Pinpoint the cell where the given text exists, returning its [X, Y] midpoint coordinate. 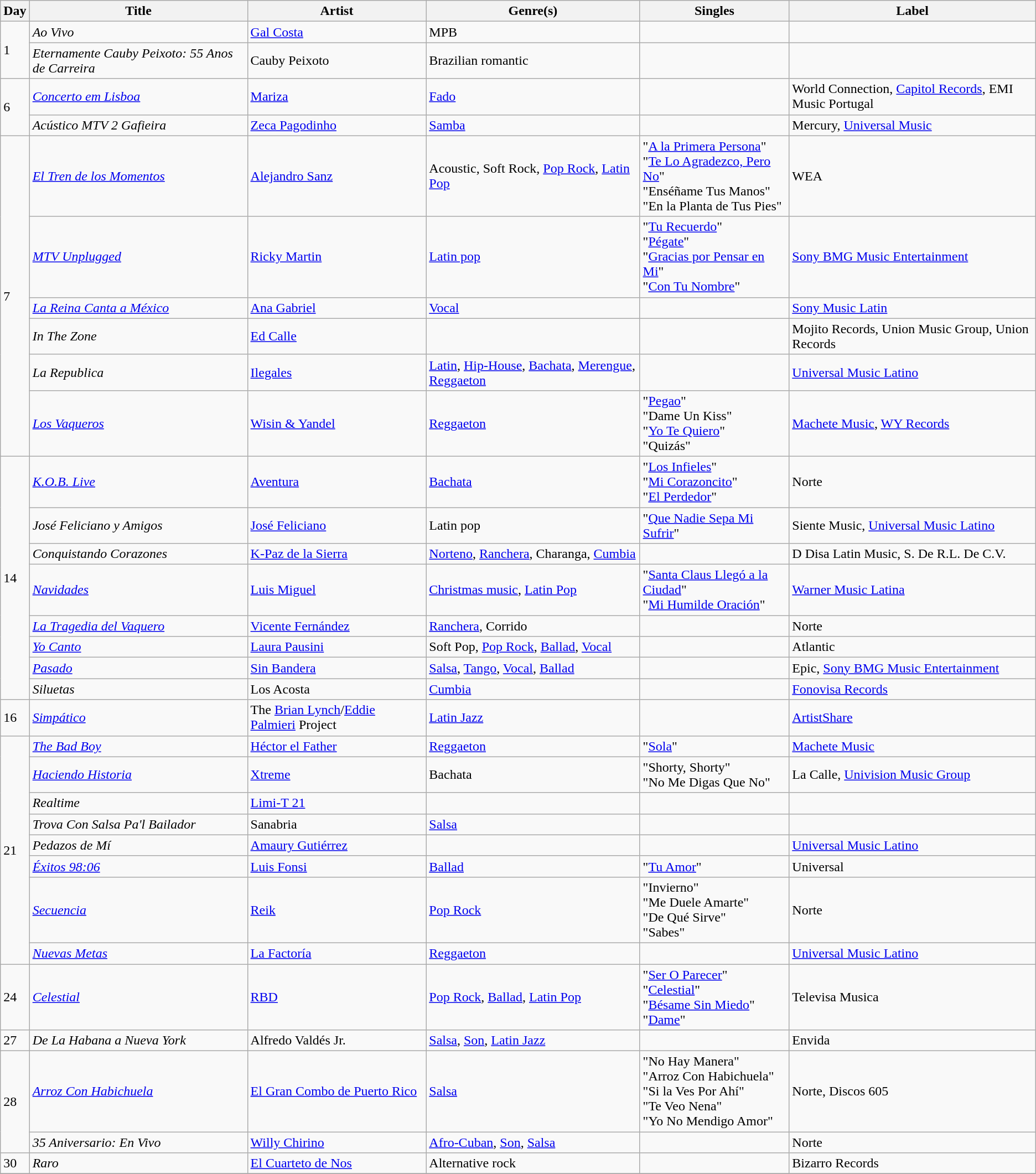
Nuevas Metas [138, 953]
Televisa Musica [912, 997]
"No Hay Manera""Arroz Con Habichuela""Si la Ves Por Ahí""Te Veo Nena""Yo No Mendigo Amor" [714, 1092]
Artist [336, 11]
Simpático [138, 717]
Los Acosta [336, 689]
Norteno, Ranchera, Charanga, Cumbia [533, 554]
"Que Nadie Sepa Mi Sufrir" [714, 525]
In The Zone [138, 337]
Navidades [138, 590]
La Reina Canta a México [138, 308]
WEA [912, 176]
Salsa, Tango, Vocal, Ballad [533, 668]
K-Paz de la Sierra [336, 554]
Pop Rock [533, 910]
Secuencia [138, 910]
The Brian Lynch/Eddie Palmieri Project [336, 717]
Héctor el Father [336, 746]
Laura Pausini [336, 647]
Éxitos 98:06 [138, 866]
Alfredo Valdés Jr. [336, 1041]
Mojito Records, Union Music Group, Union Records [912, 337]
Ao Vivo [138, 32]
Afro-Cuban, Son, Salsa [533, 1142]
World Connection, Capitol Records, EMI Music Portugal [912, 96]
Machete Music, WY Records [912, 423]
Cumbia [533, 689]
Siente Music, Universal Music Latino [912, 525]
Amaury Gutiérrez [336, 845]
Xtreme [336, 775]
"Tu Recuerdo""Pégate""Gracias por Pensar en Mi""Con Tu Nombre" [714, 257]
Alejandro Sanz [336, 176]
Ballad [533, 866]
Atlantic [912, 647]
Universal [912, 866]
Trova Con Salsa Pa'l Bailador [138, 824]
Pedazos de Mí [138, 845]
Sony BMG Music Entertainment [912, 257]
Haciendo Historia [138, 775]
El Tren de los Momentos [138, 176]
27 [15, 1041]
Fonovisa Records [912, 689]
"Ser O Parecer""Celestial""Bésame Sin Miedo""Dame" [714, 997]
Norte, Discos 605 [912, 1092]
Conquistando Corazones [138, 554]
Luis Miguel [336, 590]
30 [15, 1163]
MTV Unplugged [138, 257]
24 [15, 997]
Luis Fonsi [336, 866]
De La Habana a Nueva York [138, 1041]
Vicente Fernández [336, 626]
Wisin & Yandel [336, 423]
RBD [336, 997]
1 [15, 50]
21 [15, 850]
Gal Costa [336, 32]
D Disa Latin Music, S. De R.L. De C.V. [912, 554]
Label [912, 11]
Ilegales [336, 372]
Machete Music [912, 746]
Zeca Pagodinho [336, 125]
7 [15, 296]
Vocal [533, 308]
28 [15, 1102]
Siluetas [138, 689]
Reik [336, 910]
"Shorty, Shorty""No Me Digas Que No" [714, 775]
"Tu Amor" [714, 866]
"Santa Claus Llegó a la Ciudad""Mi Humilde Oración" [714, 590]
El Cuarteto de Nos [336, 1163]
Ed Calle [336, 337]
Concerto em Lisboa [138, 96]
José Feliciano [336, 525]
Aventura [336, 482]
"Sola" [714, 746]
14 [15, 578]
La Calle, Univision Music Group [912, 775]
Soft Pop, Pop Rock, Ballad, Vocal [533, 647]
16 [15, 717]
Samba [533, 125]
The Bad Boy [138, 746]
Sony Music Latin [912, 308]
La Republica [138, 372]
Ricky Martin [336, 257]
Realtime [138, 803]
Los Vaqueros [138, 423]
K.O.B. Live [138, 482]
35 Aniversario: En Vivo [138, 1142]
Mercury, Universal Music [912, 125]
Cauby Peixoto [336, 61]
Latin Jazz [533, 717]
Brazilian romantic [533, 61]
Ana Gabriel [336, 308]
Epic, Sony BMG Music Entertainment [912, 668]
Envida [912, 1041]
Fado [533, 96]
Ranchera, Corrido [533, 626]
Willy Chirino [336, 1142]
El Gran Combo de Puerto Rico [336, 1092]
"Los Infieles""Mi Corazoncito""El Perdedor" [714, 482]
Yo Canto [138, 647]
Sanabria [336, 824]
Singles [714, 11]
"A la Primera Persona""Te Lo Agradezco, Pero No""Enséñame Tus Manos""En la Planta de Tus Pies" [714, 176]
Acústico MTV 2 Gafieira [138, 125]
Title [138, 11]
Sin Bandera [336, 668]
Acoustic, Soft Rock, Pop Rock, Latin Pop [533, 176]
"Invierno""Me Duele Amarte""De Qué Sirve""Sabes" [714, 910]
Pop Rock, Ballad, Latin Pop [533, 997]
6 [15, 107]
Genre(s) [533, 11]
La Tragedia del Vaquero [138, 626]
Bizarro Records [912, 1163]
ArtistShare [912, 717]
Christmas music, Latin Pop [533, 590]
Raro [138, 1163]
Arroz Con Habichuela [138, 1092]
Mariza [336, 96]
Celestial [138, 997]
Limi-T 21 [336, 803]
Warner Music Latina [912, 590]
Alternative rock [533, 1163]
José Feliciano y Amigos [138, 525]
Latin, Hip-House, Bachata, Merengue, Reggaeton [533, 372]
La Factoría [336, 953]
Day [15, 11]
Salsa, Son, Latin Jazz [533, 1041]
Eternamente Cauby Peixoto: 55 Anos de Carreira [138, 61]
Pasado [138, 668]
MPB [533, 32]
"Pegao""Dame Un Kiss""Yo Te Quiero""Quizás" [714, 423]
